Detect which cell encompasses the target text, then output its [x, y] center coordinate. 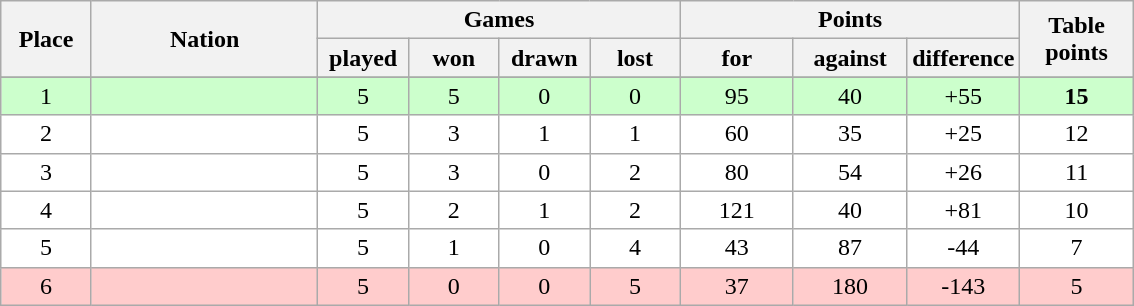
difference [964, 58]
95 [736, 96]
-143 [964, 286]
180 [850, 286]
Points [850, 20]
121 [736, 210]
7 [1076, 248]
+55 [964, 96]
6 [46, 286]
12 [1076, 134]
lost [636, 58]
15 [1076, 96]
Tablepoints [1076, 39]
+26 [964, 172]
for [736, 58]
played [364, 58]
won [454, 58]
87 [850, 248]
+81 [964, 210]
54 [850, 172]
43 [736, 248]
Nation [204, 39]
80 [736, 172]
-44 [964, 248]
37 [736, 286]
+25 [964, 134]
Games [499, 20]
Place [46, 39]
60 [736, 134]
11 [1076, 172]
against [850, 58]
35 [850, 134]
drawn [544, 58]
10 [1076, 210]
